Capture the cell that displays the provided text and extract its (x, y) central coordinate. 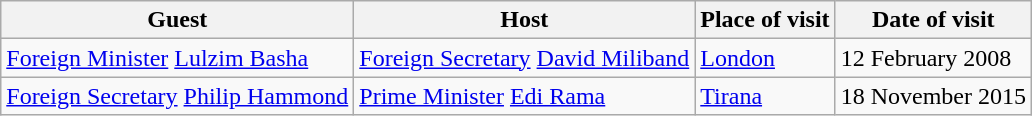
London (765, 58)
Tirana (765, 96)
12 February 2008 (933, 58)
Host (524, 20)
Foreign Secretary David Miliband (524, 58)
Guest (178, 20)
18 November 2015 (933, 96)
Foreign Minister Lulzim Basha (178, 58)
Foreign Secretary Philip Hammond (178, 96)
Prime Minister Edi Rama (524, 96)
Place of visit (765, 20)
Date of visit (933, 20)
